Return [x, y] of the center of cell containing provided text 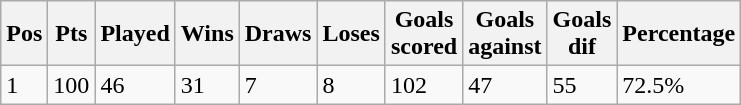
31 [207, 85]
Loses [351, 34]
Played [135, 34]
47 [505, 85]
Pos [24, 34]
Pts [72, 34]
Goals dif [582, 34]
46 [135, 85]
100 [72, 85]
8 [351, 85]
Goals against [505, 34]
Percentage [679, 34]
55 [582, 85]
1 [24, 85]
72.5% [679, 85]
Wins [207, 34]
Goals scored [424, 34]
7 [278, 85]
102 [424, 85]
Draws [278, 34]
